Return the [X, Y] coordinate for the center point of the cell that contains the specified text.  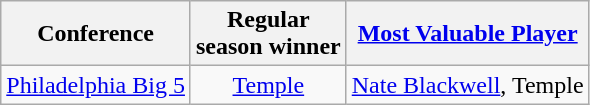
Conference [96, 34]
Philadelphia Big 5 [96, 85]
Nate Blackwell, Temple [468, 85]
Most Valuable Player [468, 34]
Temple [268, 85]
Regular season winner [268, 34]
